Return the [X, Y] coordinate for the center point of the cell that contains the specified text.  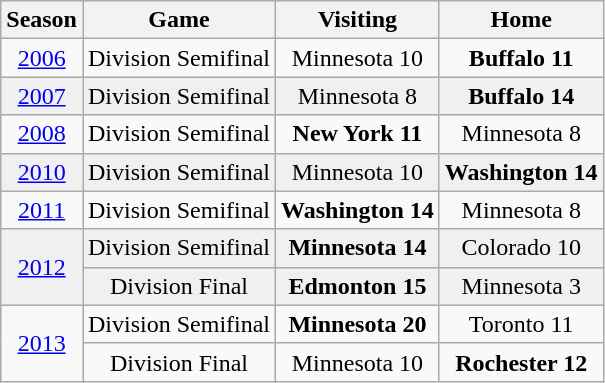
2006 [42, 58]
Colorado 10 [521, 248]
Home [521, 20]
New York 11 [358, 134]
Buffalo 11 [521, 58]
Buffalo 14 [521, 96]
Visiting [358, 20]
2011 [42, 210]
Edmonton 15 [358, 286]
Minnesota 14 [358, 248]
2010 [42, 172]
2013 [42, 343]
Rochester 12 [521, 362]
2008 [42, 134]
2012 [42, 267]
2007 [42, 96]
Toronto 11 [521, 324]
Season [42, 20]
Game [178, 20]
Minnesota 3 [521, 286]
Minnesota 20 [358, 324]
